Return (X, Y) of the center of cell containing provided text 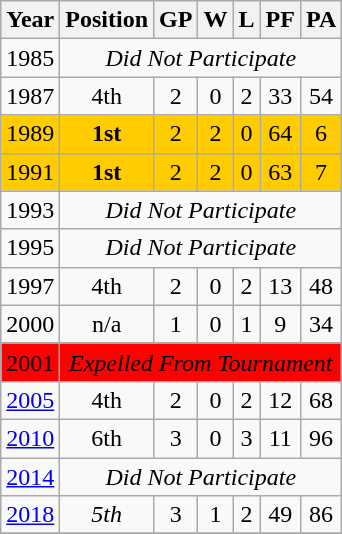
GP (176, 20)
63 (280, 172)
33 (280, 96)
54 (320, 96)
1991 (30, 172)
PA (320, 20)
64 (280, 134)
68 (320, 400)
2001 (30, 362)
Expelled From Tournament (201, 362)
11 (280, 438)
Position (107, 20)
PF (280, 20)
n/a (107, 324)
2018 (30, 515)
7 (320, 172)
6th (107, 438)
1993 (30, 210)
2000 (30, 324)
2010 (30, 438)
1995 (30, 248)
2014 (30, 477)
12 (280, 400)
96 (320, 438)
9 (280, 324)
1985 (30, 58)
1989 (30, 134)
34 (320, 324)
49 (280, 515)
86 (320, 515)
2005 (30, 400)
48 (320, 286)
W (216, 20)
L (246, 20)
1997 (30, 286)
1987 (30, 96)
6 (320, 134)
Year (30, 20)
13 (280, 286)
5th (107, 515)
